Capture the cell that displays the provided text and extract its [X, Y] central coordinate. 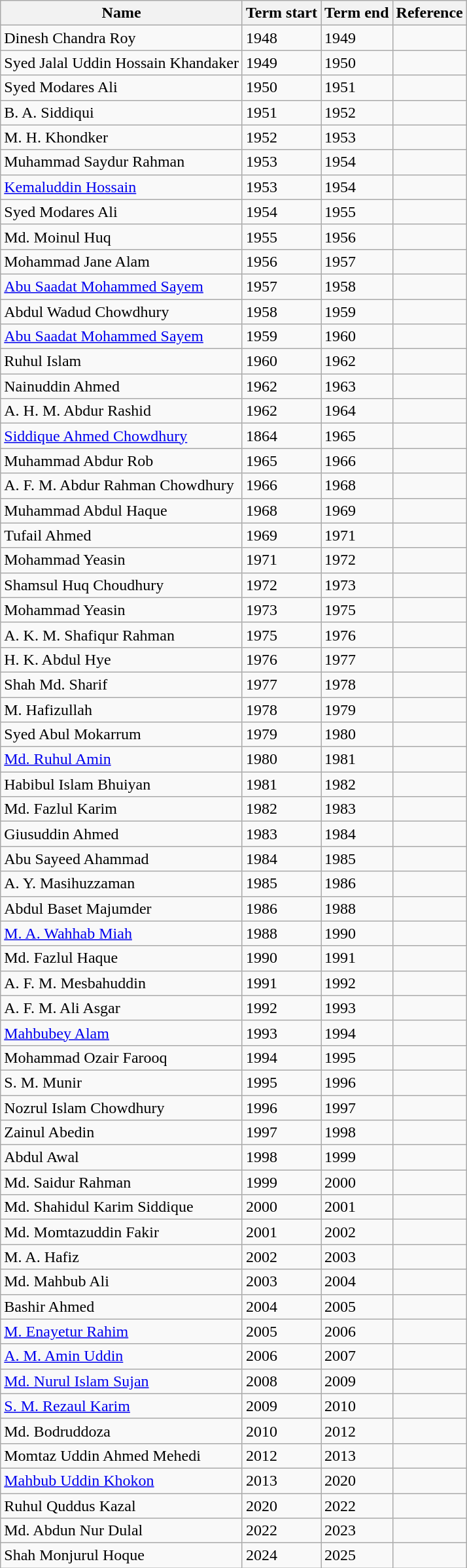
2024 [281, 1556]
2008 [281, 1381]
M. A. Hafiz [122, 1257]
M. Hafizullah [122, 709]
Mahbub Uddin Khokon [122, 1480]
Nainuddin Ahmed [122, 386]
Ruhul Islam [122, 361]
A. M. Amin Uddin [122, 1356]
Md. Ruhul Amin [122, 759]
Ruhul Quddus Kazal [122, 1505]
A. F. M. Mesbahuddin [122, 983]
Md. Fazlul Haque [122, 958]
Md. Fazlul Karim [122, 809]
Muhammad Abdur Rob [122, 461]
Md. Shahidul Karim Siddique [122, 1207]
2007 [357, 1356]
Shah Monjurul Hoque [122, 1556]
Momtaz Uddin Ahmed Mehedi [122, 1456]
M. H. Khondker [122, 137]
Mohammad Jane Alam [122, 261]
Shamsul Huq Choudhury [122, 585]
M. Enayetur Rahim [122, 1331]
Md. Momtazuddin Fakir [122, 1232]
Nozrul Islam Chowdhury [122, 1108]
Abdul Awal [122, 1158]
A. F. M. Abdur Rahman Chowdhury [122, 486]
Muhammad Saydur Rahman [122, 162]
Md. Bodruddoza [122, 1431]
2025 [357, 1556]
Abdul Wadud Chowdhury [122, 312]
Md. Moinul Huq [122, 237]
Dinesh Chandra Roy [122, 38]
Bashir Ahmed [122, 1307]
B. A. Siddiqui [122, 112]
S. M. Rezaul Karim [122, 1406]
Abdul Baset Majumder [122, 909]
Term end [357, 13]
Term start [281, 13]
Tufail Ahmed [122, 535]
Mohammad Ozair Farooq [122, 1058]
1948 [281, 38]
1964 [357, 411]
A. H. M. Abdur Rashid [122, 411]
1963 [357, 386]
A. K. M. Shafiqur Rahman [122, 635]
Giusuddin Ahmed [122, 834]
Md. Nurul Islam Sujan [122, 1381]
Siddique Ahmed Chowdhury [122, 436]
Mahbubey Alam [122, 1033]
Syed Jalal Uddin Hossain Khandaker [122, 63]
2023 [357, 1531]
Shah Md. Sharif [122, 684]
1864 [281, 436]
Name [122, 13]
Zainul Abedin [122, 1133]
Md. Saidur Rahman [122, 1182]
Kemaluddin Hossain [122, 187]
Md. Mahbub Ali [122, 1282]
M. A. Wahhab Miah [122, 933]
S. M. Munir [122, 1082]
Md. Abdun Nur Dulal [122, 1531]
H. K. Abdul Hye [122, 659]
Syed Abul Mokarrum [122, 735]
Reference [429, 13]
A. Y. Masihuzzaman [122, 884]
Muhammad Abdul Haque [122, 510]
Habibul Islam Bhuiyan [122, 784]
A. F. M. Ali Asgar [122, 1008]
Abu Sayeed Ahammad [122, 859]
